Find where the given text appears and provide that cell's center as (x, y) coordinate. 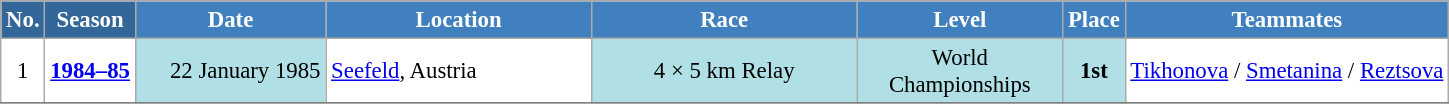
1984–85 (90, 72)
1st (1094, 72)
No. (23, 20)
Place (1094, 20)
4 × 5 km Relay (724, 72)
22 January 1985 (230, 72)
World Championships (960, 72)
Race (724, 20)
Tikhonova / Smetanina / Reztsova (1287, 72)
1 (23, 72)
Location (459, 20)
Seefeld, Austria (459, 72)
Level (960, 20)
Teammates (1287, 20)
Date (230, 20)
Season (90, 20)
